Search for the cell housing the specified text and yield its (X, Y) center coordinate. 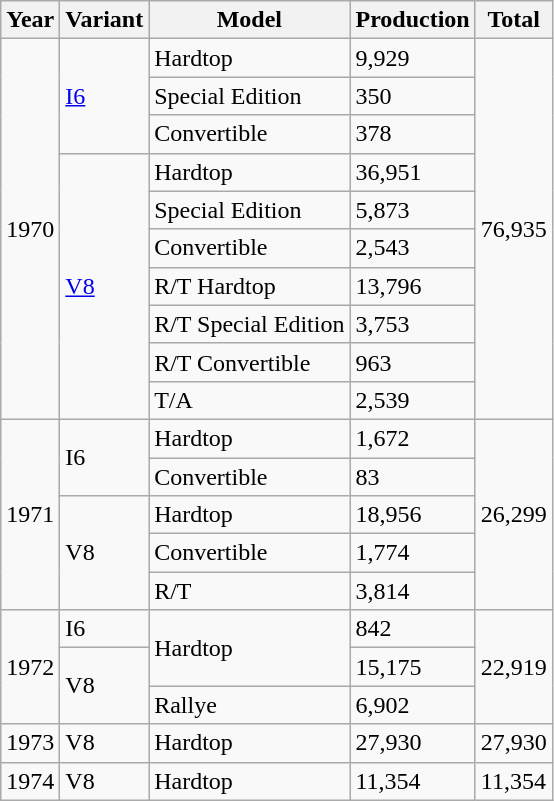
76,935 (514, 230)
1972 (30, 667)
963 (412, 362)
R/T Hardtop (250, 286)
842 (412, 629)
Variant (104, 20)
1,774 (412, 553)
1973 (30, 743)
18,956 (412, 515)
Production (412, 20)
Total (514, 20)
15,175 (412, 667)
Rallye (250, 705)
5,873 (412, 210)
26,299 (514, 514)
R/T Convertible (250, 362)
350 (412, 96)
Model (250, 20)
1970 (30, 230)
2,543 (412, 248)
1971 (30, 514)
2,539 (412, 400)
1,672 (412, 438)
13,796 (412, 286)
Year (30, 20)
83 (412, 477)
6,902 (412, 705)
3,753 (412, 324)
R/T (250, 591)
9,929 (412, 58)
3,814 (412, 591)
378 (412, 134)
T/A (250, 400)
1974 (30, 781)
22,919 (514, 667)
R/T Special Edition (250, 324)
36,951 (412, 172)
